Find where the given text appears and provide that cell's center as [x, y] coordinate. 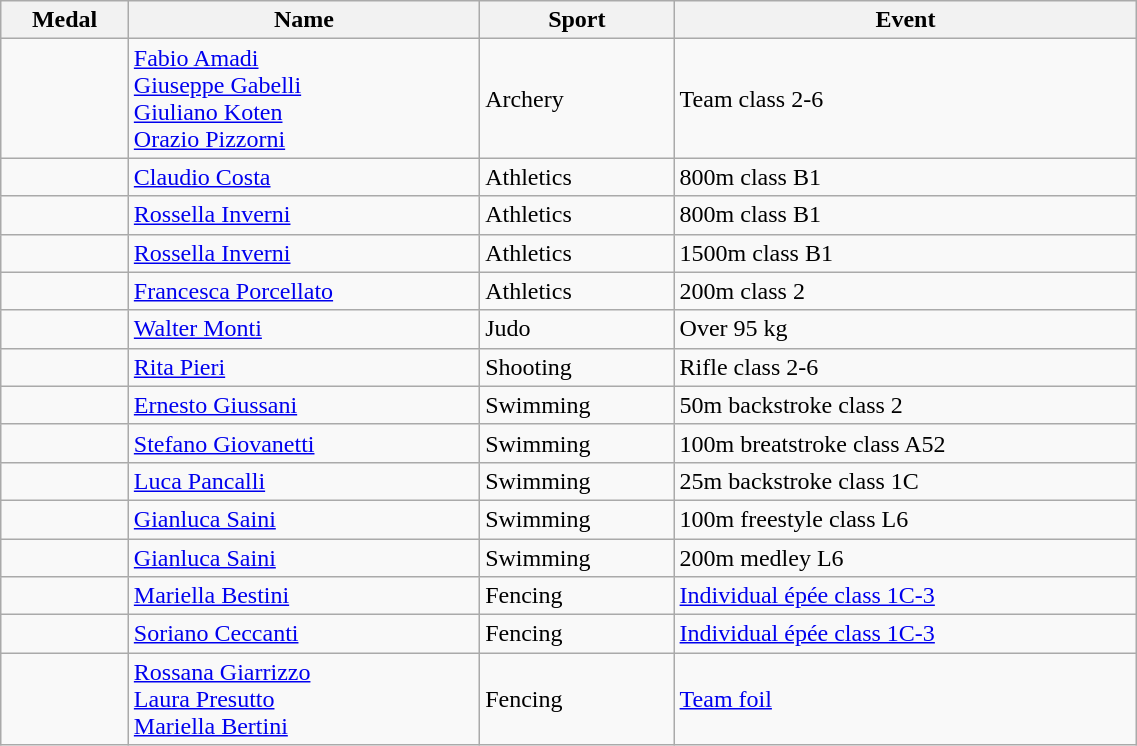
Judo [577, 329]
Mariella Bestini [304, 596]
Fabio AmadiGiuseppe GabelliGiuliano KotenOrazio Pizzorni [304, 98]
Francesca Porcellato [304, 291]
Shooting [577, 367]
1500m class B1 [906, 253]
Luca Pancalli [304, 481]
Over 95 kg [906, 329]
Archery [577, 98]
Walter Monti [304, 329]
Event [906, 20]
Soriano Ceccanti [304, 634]
Team foil [906, 699]
Stefano Giovanetti [304, 443]
100m freestyle class L6 [906, 519]
Claudio Costa [304, 177]
Rita Pieri [304, 367]
200m class 2 [906, 291]
Medal [65, 20]
Team class 2-6 [906, 98]
100m breatstroke class A52 [906, 443]
Sport [577, 20]
25m backstroke class 1C [906, 481]
Rossana GiarrizzoLaura PresuttoMariella Bertini [304, 699]
200m medley L6 [906, 557]
50m backstroke class 2 [906, 405]
Rifle class 2-6 [906, 367]
Ernesto Giussani [304, 405]
Name [304, 20]
